Provide the (x, y) coordinate of the cell's center where the given text is located.  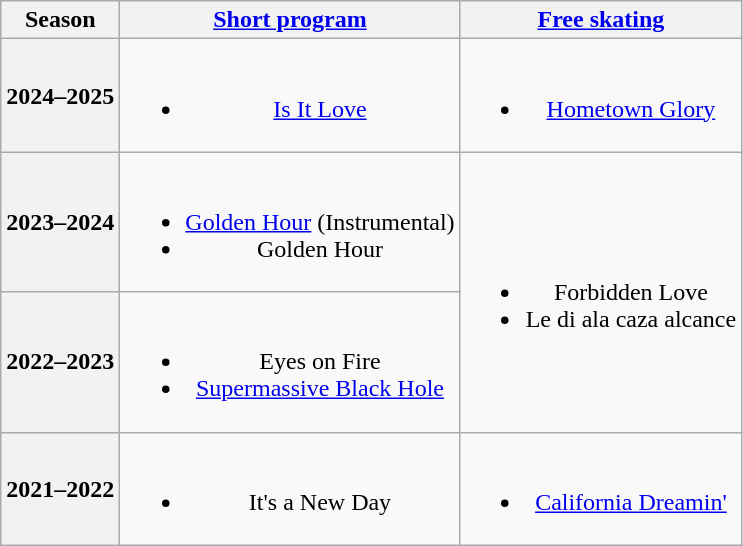
2024–2025 (60, 96)
Free skating (601, 20)
Eyes on Fire Supermassive Black Hole (290, 362)
Short program (290, 20)
Hometown Glory (601, 96)
2023–2024 (60, 222)
It's a New Day (290, 488)
Season (60, 20)
California Dreamin' (601, 488)
2022–2023 (60, 362)
Forbidden Love Le di ala caza alcance (601, 292)
Is It Love (290, 96)
Golden Hour (Instrumental)Golden Hour (290, 222)
2021–2022 (60, 488)
